Identify which cell holds the provided text, then report its [x, y] central coordinate. 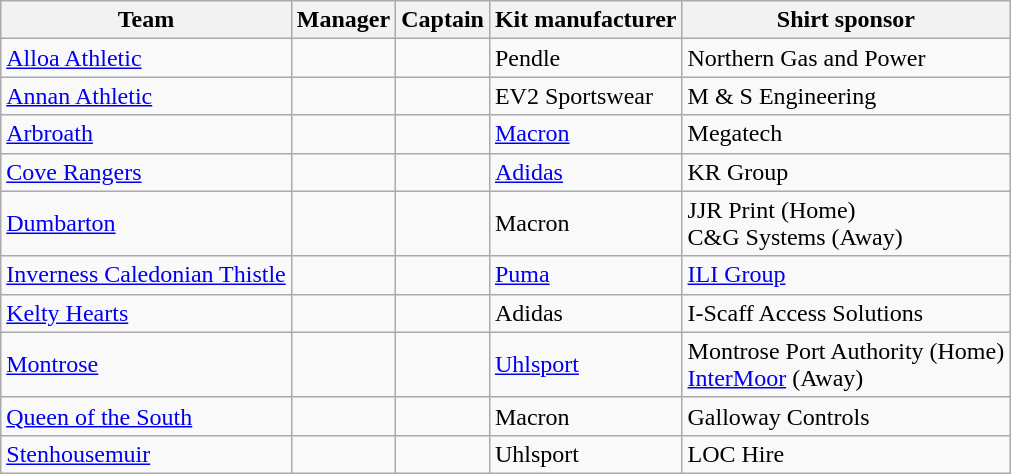
I-Scaff Access Solutions [846, 313]
ILI Group [846, 275]
Dumbarton [146, 224]
Captain [443, 20]
Annan Athletic [146, 96]
Shirt sponsor [846, 20]
Stenhousemuir [146, 454]
M & S Engineering [846, 96]
Galloway Controls [846, 416]
Montrose [146, 364]
Queen of the South [146, 416]
Manager [343, 20]
Northern Gas and Power [846, 58]
LOC Hire [846, 454]
Montrose Port Authority (Home)InterMoor (Away) [846, 364]
Kelty Hearts [146, 313]
Puma [586, 275]
Megatech [846, 134]
Team [146, 20]
Cove Rangers [146, 172]
EV2 Sportswear [586, 96]
Inverness Caledonian Thistle [146, 275]
Kit manufacturer [586, 20]
KR Group [846, 172]
Arbroath [146, 134]
JJR Print (Home)C&G Systems (Away) [846, 224]
Alloa Athletic [146, 58]
Pendle [586, 58]
